Detect which cell encompasses the target text, then output its (x, y) center coordinate. 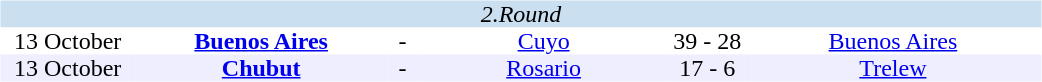
2.Round (520, 14)
Chubut (262, 68)
17 - 6 (707, 68)
Cuyo (544, 42)
Rosario (544, 68)
Trelew (892, 68)
39 - 28 (707, 42)
